Search for the cell housing the specified text and yield its (x, y) center coordinate. 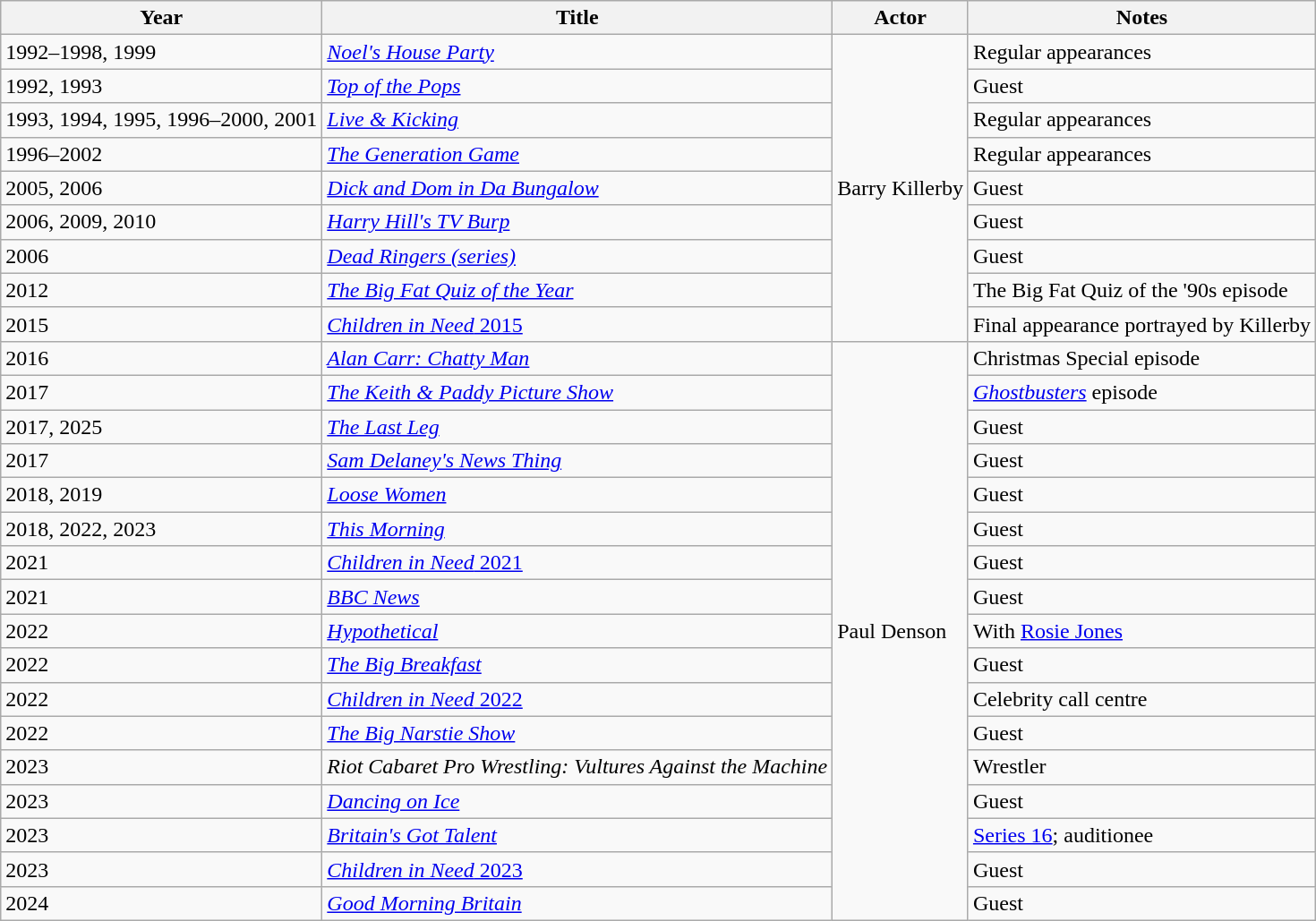
2016 (161, 358)
Noel's House Party (577, 52)
1996–2002 (161, 154)
2018, 2022, 2023 (161, 529)
The Big Fat Quiz of the '90s episode (1141, 290)
Notes (1141, 18)
Loose Women (577, 495)
Title (577, 18)
Dead Ringers (series) (577, 256)
Wrestler (1141, 767)
Celebrity call centre (1141, 699)
Alan Carr: Chatty Man (577, 358)
Dancing on Ice (577, 801)
The Big Fat Quiz of the Year (577, 290)
The Keith & Paddy Picture Show (577, 392)
2005, 2006 (161, 188)
Christmas Special episode (1141, 358)
2024 (161, 903)
This Morning (577, 529)
Children in Need 2023 (577, 869)
Sam Delaney's News Thing (577, 461)
Britain's Got Talent (577, 835)
BBC News (577, 597)
2015 (161, 324)
The Big Breakfast (577, 665)
Ghostbusters episode (1141, 392)
Children in Need 2021 (577, 563)
Live & Kicking (577, 120)
Actor (901, 18)
Final appearance portrayed by Killerby (1141, 324)
2018, 2019 (161, 495)
Harry Hill's TV Burp (577, 222)
The Big Narstie Show (577, 733)
Hypothetical (577, 631)
Year (161, 18)
With Rosie Jones (1141, 631)
2006, 2009, 2010 (161, 222)
Children in Need 2015 (577, 324)
The Last Leg (577, 427)
Series 16; auditionee (1141, 835)
Good Morning Britain (577, 903)
2006 (161, 256)
2012 (161, 290)
The Generation Game (577, 154)
Children in Need 2022 (577, 699)
1992, 1993 (161, 86)
Paul Denson (901, 630)
1992–1998, 1999 (161, 52)
2017, 2025 (161, 427)
Barry Killerby (901, 188)
Dick and Dom in Da Bungalow (577, 188)
Top of the Pops (577, 86)
Riot Cabaret Pro Wrestling: Vultures Against the Machine (577, 767)
1993, 1994, 1995, 1996–2000, 2001 (161, 120)
